Identify which cell holds the provided text, then report its [x, y] central coordinate. 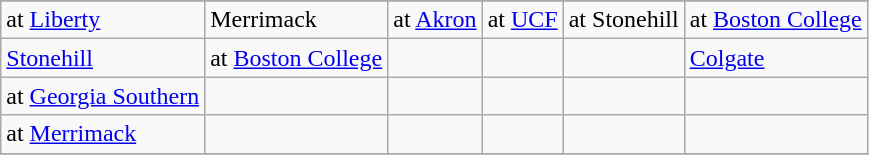
at Stonehill [624, 20]
Stonehill [103, 58]
Colgate [776, 58]
at UCF [522, 20]
at Merrimack [103, 134]
at Akron [435, 20]
Merrimack [296, 20]
at Georgia Southern [103, 96]
at Liberty [103, 20]
